Output the (X, Y) coordinate of the center of the cell containing the given text.  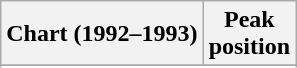
Peakposition (249, 34)
Chart (1992–1993) (102, 34)
